Find where the given text appears and provide that cell's center as (x, y) coordinate. 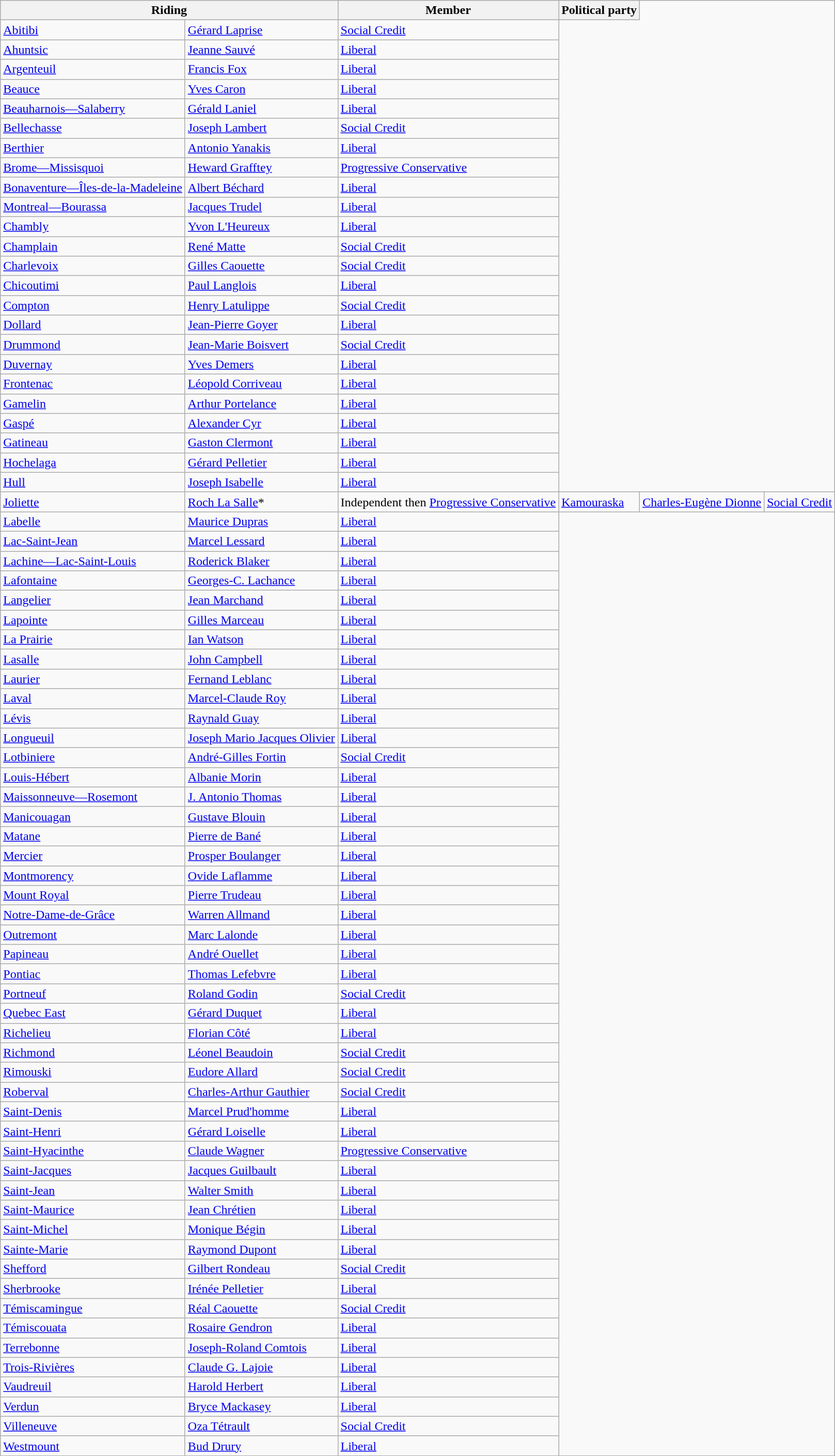
Political party (599, 10)
Roberval (93, 1092)
André-Gilles Fortin (261, 757)
Gamelin (93, 404)
André Ouellet (261, 954)
Gérard Laprise (261, 30)
Terrebonne (93, 1347)
Lévis (93, 718)
Yves Caron (261, 89)
Labelle (93, 521)
Gilbert Rondeau (261, 1269)
Sainte-Marie (93, 1249)
Bonaventure—Îles-de-la-Madeleine (93, 187)
Drummond (93, 345)
Villeneuve (93, 1426)
Alexander Cyr (261, 423)
Gaston Clermont (261, 443)
Richmond (93, 1052)
Jean Chrétien (261, 1210)
Independent then Progressive Conservative (448, 502)
Léopold Corriveau (261, 384)
Member (448, 10)
Saint-Jacques (93, 1170)
Laurier (93, 679)
Bellechasse (93, 128)
Albanie Morin (261, 777)
Montmorency (93, 876)
Rimouski (93, 1072)
Ian Watson (261, 640)
Francis Fox (261, 69)
Pierre Trudeau (261, 895)
Lafontaine (93, 581)
Raynald Guay (261, 718)
Saint-Jean (93, 1190)
Hull (93, 482)
René Matte (261, 246)
Gilles Caouette (261, 266)
Antonio Yanakis (261, 148)
Maurice Dupras (261, 521)
Roland Godin (261, 994)
Compton (93, 305)
Thomas Lefebvre (261, 974)
La Prairie (93, 640)
Chicoutimi (93, 286)
Hochelaga (93, 462)
Langelier (93, 600)
Portneuf (93, 994)
Jean Marchand (261, 600)
Joseph Lambert (261, 128)
Maissonneuve—Rosemont (93, 797)
Richelieu (93, 1033)
Laval (93, 699)
Gérard Loiselle (261, 1131)
Westmount (93, 1446)
Yvon L'Heureux (261, 226)
Yves Demers (261, 364)
Louis-Hébert (93, 777)
Fernand Leblanc (261, 679)
Shefford (93, 1269)
Montreal—Bourassa (93, 207)
Léonel Beaudoin (261, 1052)
Joseph Isabelle (261, 482)
Gérald Laniel (261, 109)
Charles-Eugène Dionne (702, 502)
Bryce Mackasey (261, 1406)
Argenteuil (93, 69)
Joseph-Roland Comtois (261, 1347)
Saint-Hyacinthe (93, 1151)
Eudore Allard (261, 1072)
Ahuntsic (93, 50)
Trois-Rivières (93, 1367)
Abitibi (93, 30)
Raymond Dupont (261, 1249)
Charles-Arthur Gauthier (261, 1092)
Charlevoix (93, 266)
Pierre de Bané (261, 836)
Dollard (93, 325)
Champlain (93, 246)
Gérard Duquet (261, 1013)
Mercier (93, 856)
Albert Béchard (261, 187)
Henry Latulippe (261, 305)
Paul Langlois (261, 286)
Outremont (93, 935)
Gatineau (93, 443)
Riding (169, 10)
Lapointe (93, 620)
Prosper Boulanger (261, 856)
Verdun (93, 1406)
Marcel-Claude Roy (261, 699)
Monique Bégin (261, 1230)
Lachine—Lac-Saint-Louis (93, 561)
Kamouraska (599, 502)
Pontiac (93, 974)
Jacques Guilbault (261, 1170)
Marc Lalonde (261, 935)
Roch La Salle* (261, 502)
Saint-Denis (93, 1111)
Saint-Michel (93, 1230)
Lasalle (93, 659)
Lotbiniere (93, 757)
Mount Royal (93, 895)
Marcel Lessard (261, 541)
Irénée Pelletier (261, 1289)
J. Antonio Thomas (261, 797)
Saint-Maurice (93, 1210)
Beauce (93, 89)
John Campbell (261, 659)
Gustave Blouin (261, 816)
Longueuil (93, 738)
Rosaire Gendron (261, 1328)
Joliette (93, 502)
Témiscouata (93, 1328)
Jean-Pierre Goyer (261, 325)
Papineau (93, 954)
Frontenac (93, 384)
Réal Caouette (261, 1308)
Claude G. Lajoie (261, 1367)
Matane (93, 836)
Florian Côté (261, 1033)
Ovide Laflamme (261, 876)
Claude Wagner (261, 1151)
Joseph Mario Jacques Olivier (261, 738)
Jeanne Sauvé (261, 50)
Warren Allmand (261, 915)
Oza Tétrault (261, 1426)
Manicouagan (93, 816)
Témiscamingue (93, 1308)
Harold Herbert (261, 1387)
Chambly (93, 226)
Roderick Blaker (261, 561)
Heward Grafftey (261, 167)
Bud Drury (261, 1446)
Saint-Henri (93, 1131)
Brome—Missisquoi (93, 167)
Gilles Marceau (261, 620)
Vaudreuil (93, 1387)
Duvernay (93, 364)
Jacques Trudel (261, 207)
Marcel Prud'homme (261, 1111)
Notre-Dame-de-Grâce (93, 915)
Arthur Portelance (261, 404)
Quebec East (93, 1013)
Walter Smith (261, 1190)
Jean-Marie Boisvert (261, 345)
Berthier (93, 148)
Gérard Pelletier (261, 462)
Sherbrooke (93, 1289)
Georges-C. Lachance (261, 581)
Lac-Saint-Jean (93, 541)
Beauharnois—Salaberry (93, 109)
Gaspé (93, 423)
